Output the [x, y] coordinate of the center of the cell containing the given text.  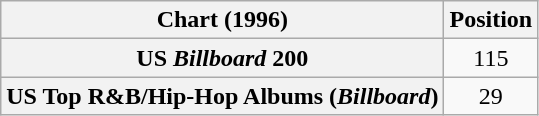
Position [491, 20]
Chart (1996) [222, 20]
115 [491, 58]
US Top R&B/Hip-Hop Albums (Billboard) [222, 96]
29 [491, 96]
US Billboard 200 [222, 58]
